Search for the cell housing the specified text and yield its [X, Y] center coordinate. 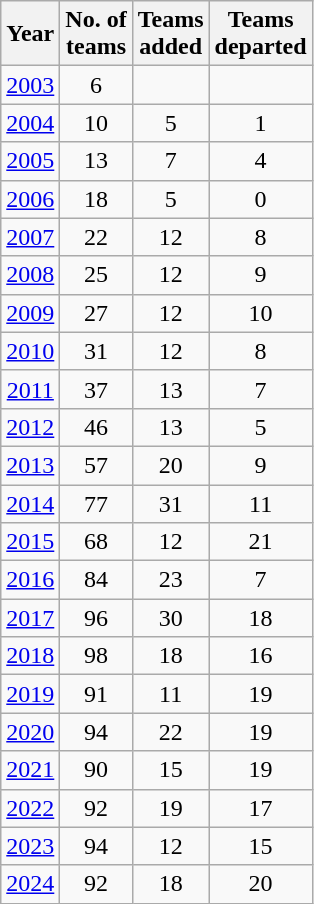
Year [30, 34]
2015 [30, 542]
16 [260, 656]
2022 [30, 808]
98 [96, 656]
2021 [30, 770]
2017 [30, 618]
30 [170, 618]
4 [260, 161]
2006 [30, 199]
91 [96, 694]
57 [96, 465]
1 [260, 123]
68 [96, 542]
2013 [30, 465]
2008 [30, 275]
90 [96, 770]
46 [96, 427]
2012 [30, 427]
2020 [30, 732]
21 [260, 542]
Teamsdeparted [260, 34]
2016 [30, 580]
2007 [30, 237]
2014 [30, 503]
37 [96, 389]
96 [96, 618]
17 [260, 808]
27 [96, 313]
2003 [30, 85]
2009 [30, 313]
No. ofteams [96, 34]
2011 [30, 389]
2018 [30, 656]
25 [96, 275]
2004 [30, 123]
Teamsadded [170, 34]
77 [96, 503]
23 [170, 580]
2019 [30, 694]
6 [96, 85]
0 [260, 199]
84 [96, 580]
2010 [30, 351]
2024 [30, 884]
2023 [30, 846]
2005 [30, 161]
